Find where the given text appears and provide that cell's center as [X, Y] coordinate. 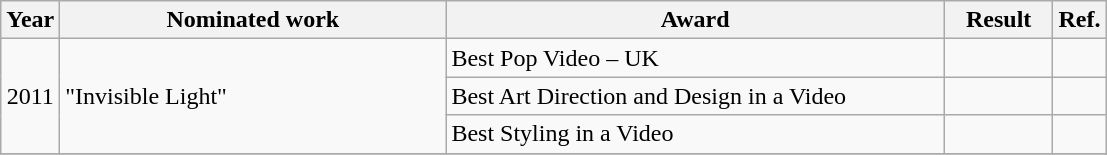
Nominated work [253, 20]
Result [998, 20]
Ref. [1080, 20]
Best Styling in a Video [696, 134]
"Invisible Light" [253, 96]
Award [696, 20]
2011 [30, 96]
Best Art Direction and Design in a Video [696, 96]
Best Pop Video – UK [696, 58]
Year [30, 20]
